Search for the cell housing the specified text and yield its [X, Y] center coordinate. 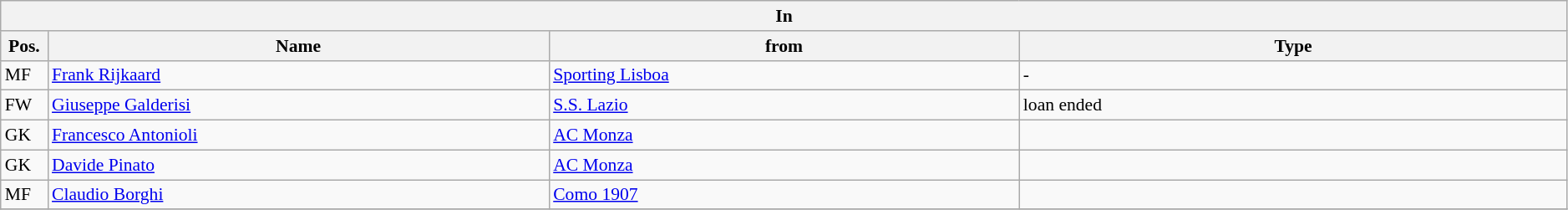
Name [298, 46]
Claudio Borghi [298, 195]
loan ended [1293, 105]
- [1293, 75]
Davide Pinato [298, 165]
Giuseppe Galderisi [298, 105]
Pos. [24, 46]
from [784, 46]
Type [1293, 46]
Francesco Antonioli [298, 136]
Sporting Lisboa [784, 75]
Como 1907 [784, 195]
FW [24, 105]
Frank Rijkaard [298, 75]
In [784, 16]
S.S. Lazio [784, 105]
